Detect which cell encompasses the target text, then output its (x, y) center coordinate. 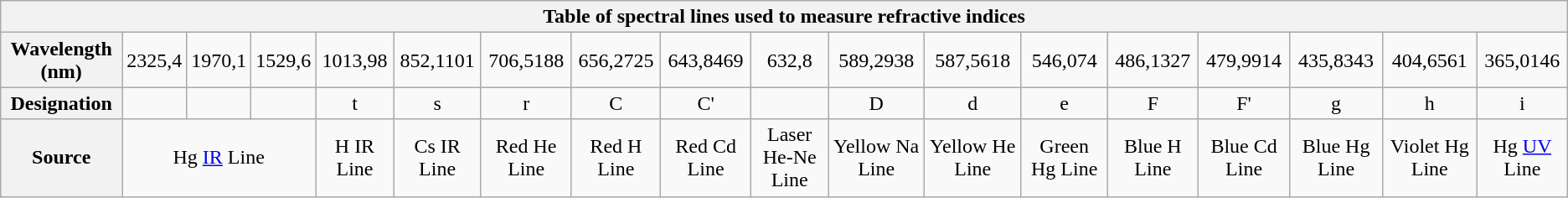
365,0146 (1522, 60)
C (616, 103)
Designation (62, 103)
706,5188 (526, 60)
H IR Line (355, 158)
Wavelength (nm) (62, 60)
Cs IR Line (437, 158)
Blue Cd Line (1244, 158)
Table of spectral lines used to measure refractive indices (784, 17)
Red H Line (616, 158)
Red He Line (526, 158)
479,9914 (1244, 60)
F' (1244, 103)
Green Hg Line (1065, 158)
Red Cd Line (705, 158)
2325,4 (154, 60)
587,5618 (973, 60)
Laser He-Ne Line (790, 158)
d (973, 103)
D (876, 103)
s (437, 103)
g (1336, 103)
546,074 (1065, 60)
1529,6 (283, 60)
Source (62, 158)
r (526, 103)
435,8343 (1336, 60)
656,2725 (616, 60)
Yellow Na Line (876, 158)
h (1429, 103)
486,1327 (1153, 60)
Hg UV Line (1522, 158)
1013,98 (355, 60)
C' (705, 103)
632,8 (790, 60)
852,1101 (437, 60)
Blue H Line (1153, 158)
Blue Hg Line (1336, 158)
589,2938 (876, 60)
e (1065, 103)
643,8469 (705, 60)
i (1522, 103)
F (1153, 103)
1970,1 (219, 60)
Yellow He Line (973, 158)
t (355, 103)
Violet Hg Line (1429, 158)
404,6561 (1429, 60)
Hg IR Line (219, 158)
